Provide the [X, Y] coordinate of the cell's center where the given text is located.  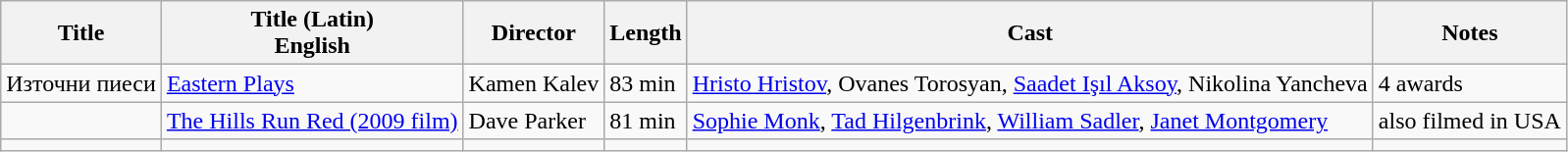
Hristo Hristov, Ovanes Torosyan, Saadet Işıl Aksoy, Nikolina Yancheva [1030, 83]
81 min [646, 121]
Източни пиеси [81, 83]
Length [646, 33]
The Hills Run Red (2009 film) [312, 121]
Dave Parker [534, 121]
Eastern Plays [312, 83]
Cast [1030, 33]
also filmed in USA [1470, 121]
Title (Latin)English [312, 33]
83 min [646, 83]
4 awards [1470, 83]
Title [81, 33]
Notes [1470, 33]
Director [534, 33]
Sophie Monk, Tad Hilgenbrink, William Sadler, Janet Montgomery [1030, 121]
Kamen Kalev [534, 83]
